From the cell containing the given text, extract its center point as (x, y) coordinate. 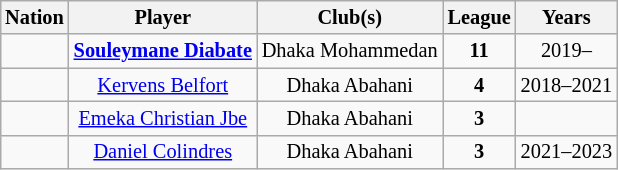
Player (163, 17)
Daniel Colindres (163, 152)
Souleymane Diabate (163, 51)
11 (480, 51)
2018–2021 (566, 85)
League (480, 17)
Nation (34, 17)
Kervens Belfort (163, 85)
2019– (566, 51)
Dhaka Mohammedan (350, 51)
Emeka Christian Jbe (163, 118)
2021–2023 (566, 152)
Years (566, 17)
4 (480, 85)
Club(s) (350, 17)
